Pinpoint the cell where the given text exists, returning its [x, y] midpoint coordinate. 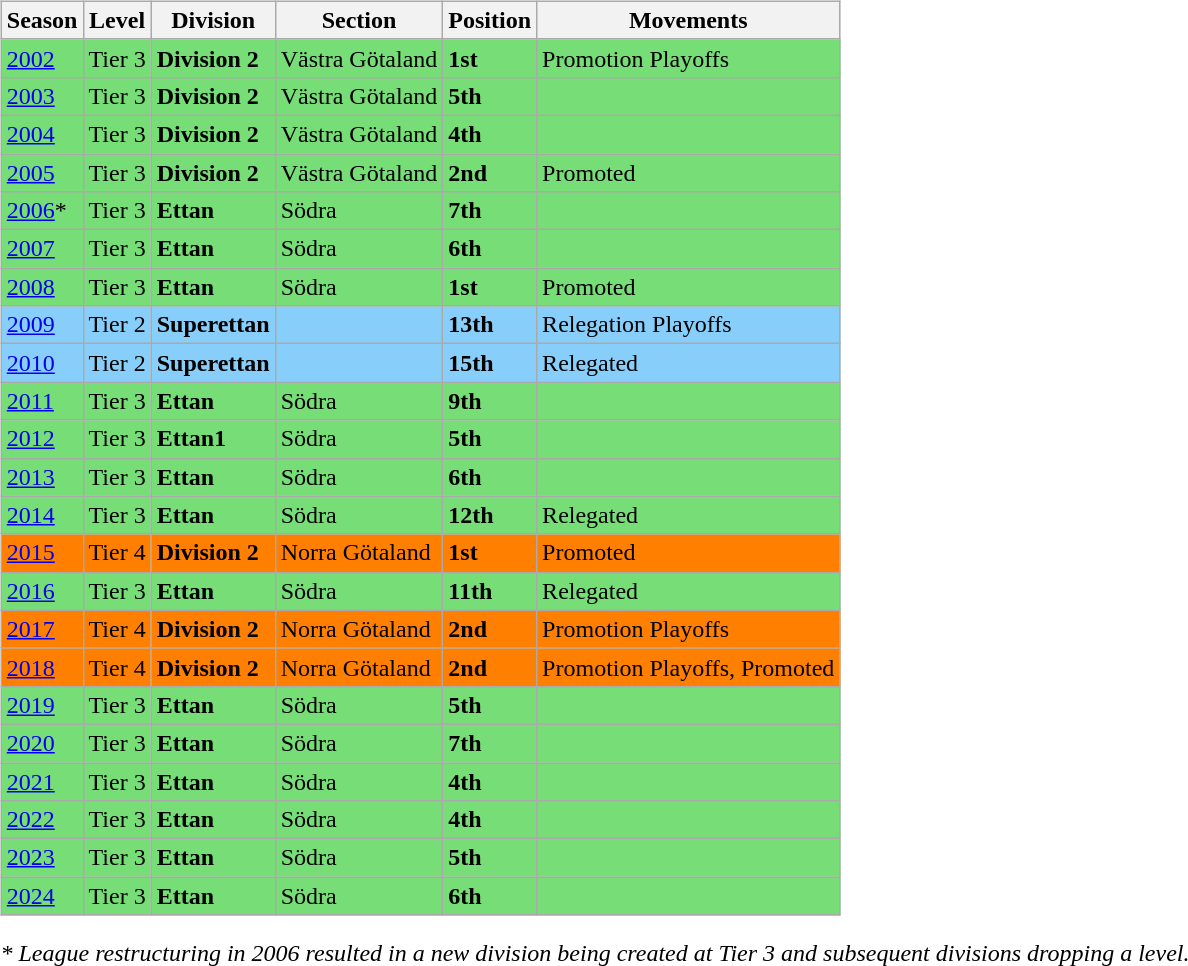
Ettan1 [213, 439]
2022 [42, 820]
2007 [42, 249]
2008 [42, 287]
Division [213, 20]
11th [490, 591]
2024 [42, 896]
12th [490, 515]
2004 [42, 134]
2006* [42, 211]
2021 [42, 781]
Section [359, 20]
Position [490, 20]
2002 [42, 58]
Relegation Playoffs [688, 325]
2018 [42, 667]
2019 [42, 705]
Level [117, 20]
Movements [688, 20]
2012 [42, 439]
2020 [42, 743]
2017 [42, 629]
Promotion Playoffs, Promoted [688, 667]
2013 [42, 477]
13th [490, 325]
2003 [42, 96]
Season [42, 20]
2005 [42, 173]
2016 [42, 591]
2015 [42, 553]
2014 [42, 515]
2011 [42, 401]
9th [490, 401]
2009 [42, 325]
2010 [42, 363]
2023 [42, 858]
15th [490, 363]
